Scan for the cell matching the given text and deliver its (x, y) coordinate at center. 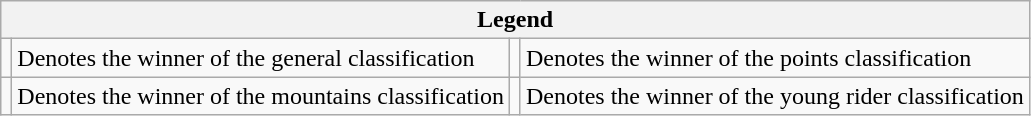
Denotes the winner of the mountains classification (261, 96)
Denotes the winner of the young rider classification (774, 96)
Legend (516, 20)
Denotes the winner of the points classification (774, 58)
Denotes the winner of the general classification (261, 58)
